For the text-containing cell, return its midpoint in (x, y) coordinate format. 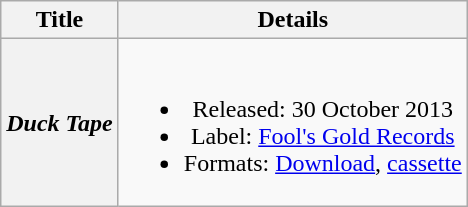
Released: 30 October 2013Label: Fool's Gold RecordsFormats: Download, cassette (292, 122)
Details (292, 20)
Title (60, 20)
Duck Tape (60, 122)
